Output the (X, Y) coordinate of the center of the cell containing the given text.  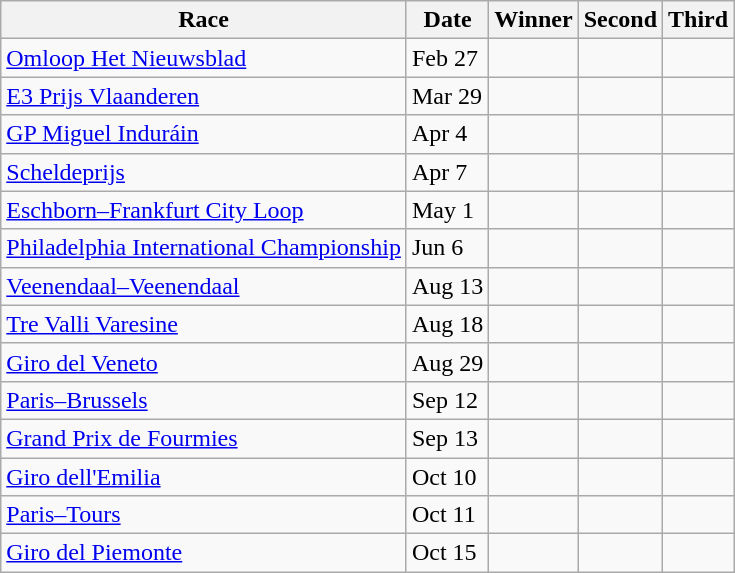
Paris–Brussels (204, 400)
Feb 27 (447, 58)
Apr 4 (447, 134)
Winner (534, 20)
Aug 18 (447, 324)
Third (698, 20)
Scheldeprijs (204, 172)
Apr 7 (447, 172)
Oct 15 (447, 553)
Eschborn–Frankfurt City Loop (204, 210)
Philadelphia International Championship (204, 248)
Aug 13 (447, 286)
Giro del Veneto (204, 362)
Tre Valli Varesine (204, 324)
Oct 10 (447, 477)
Paris–Tours (204, 515)
E3 Prijs Vlaanderen (204, 96)
Date (447, 20)
Oct 11 (447, 515)
Aug 29 (447, 362)
Giro dell'Emilia (204, 477)
GP Miguel Induráin (204, 134)
Race (204, 20)
Sep 12 (447, 400)
Veenendaal–Veenendaal (204, 286)
Sep 13 (447, 438)
Jun 6 (447, 248)
Giro del Piemonte (204, 553)
Omloop Het Nieuwsblad (204, 58)
Mar 29 (447, 96)
Second (620, 20)
Grand Prix de Fourmies (204, 438)
May 1 (447, 210)
